Identify which cell holds the provided text, then report its [X, Y] central coordinate. 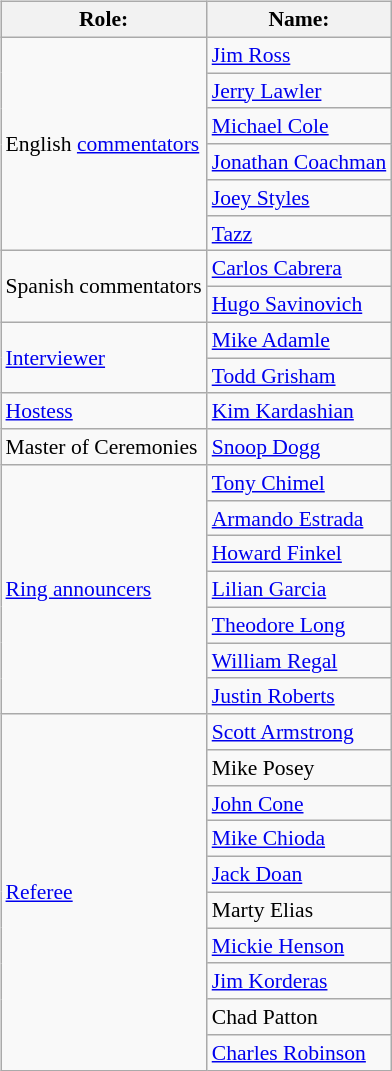
Howard Finkel [300, 554]
Theodore Long [300, 625]
Spanish commentators [103, 286]
Armando Estrada [300, 518]
Carlos Cabrera [300, 269]
Chad Patton [300, 1017]
Mickie Henson [300, 946]
Hugo Savinovich [300, 305]
Kim Kardashian [300, 411]
Jim Ross [300, 55]
Jim Korderas [300, 981]
Hostess [103, 411]
English commentators [103, 144]
William Regal [300, 661]
Ring announcers [103, 590]
Tony Chimel [300, 483]
Joey Styles [300, 198]
Referee [103, 892]
Lilian Garcia [300, 590]
Charles Robinson [300, 1053]
Michael Cole [300, 126]
Todd Grisham [300, 376]
Justin Roberts [300, 696]
Jonathan Coachman [300, 162]
John Cone [300, 803]
Jack Doan [300, 875]
Scott Armstrong [300, 732]
Role: [103, 20]
Mike Chioda [300, 839]
Jerry Lawler [300, 91]
Snoop Dogg [300, 447]
Tazz [300, 233]
Marty Elias [300, 910]
Mike Adamle [300, 340]
Name: [300, 20]
Interviewer [103, 358]
Mike Posey [300, 768]
Master of Ceremonies [103, 447]
